Identify which cell holds the provided text, then report its [x, y] central coordinate. 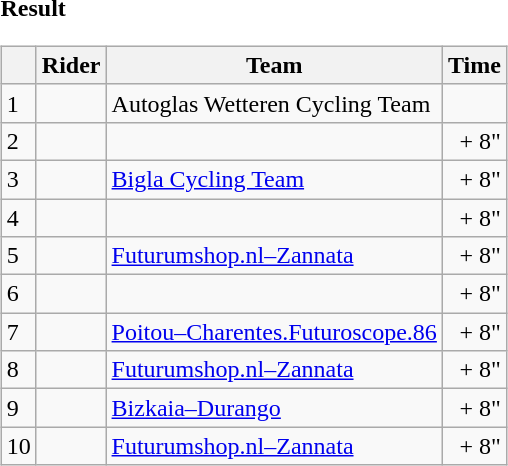
Rider [71, 65]
Team [274, 65]
3 [18, 179]
7 [18, 332]
8 [18, 370]
Autoglas Wetteren Cycling Team [274, 103]
Bizkaia–Durango [274, 408]
4 [18, 217]
5 [18, 256]
6 [18, 294]
2 [18, 141]
Time [474, 65]
10 [18, 446]
Bigla Cycling Team [274, 179]
1 [18, 103]
9 [18, 408]
Poitou–Charentes.Futuroscope.86 [274, 332]
